Provide the (X, Y) coordinate of the cell's center where the given text is located.  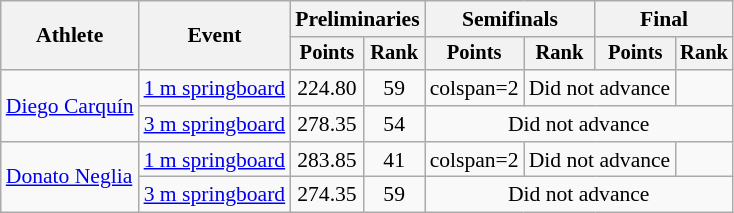
274.35 (327, 195)
Donato Neglia (70, 178)
224.80 (327, 88)
54 (394, 124)
Athlete (70, 36)
283.85 (327, 160)
Preliminaries (357, 19)
278.35 (327, 124)
41 (394, 160)
Semifinals (510, 19)
Event (215, 36)
Diego Carquín (70, 106)
Final (664, 19)
